Search for the cell housing the specified text and yield its (X, Y) center coordinate. 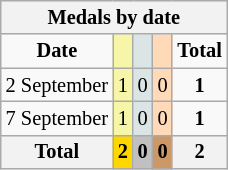
2 September (57, 85)
Medals by date (114, 17)
Date (57, 51)
7 September (57, 118)
